Identify which cell holds the provided text, then report its [x, y] central coordinate. 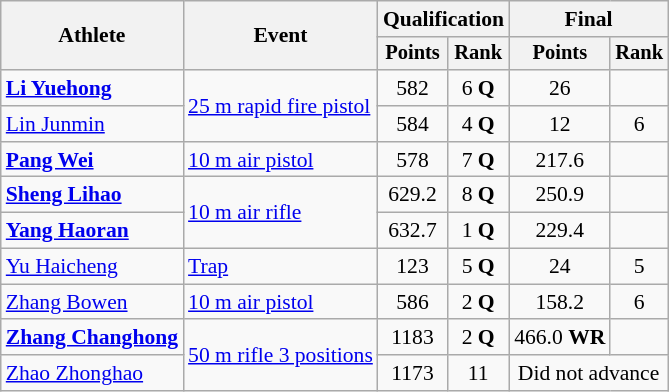
250.9 [560, 195]
Trap [280, 267]
Final [588, 19]
Yang Haoran [92, 231]
1173 [412, 373]
Zhang Changhong [92, 338]
8 Q [478, 195]
26 [560, 88]
5 Q [478, 267]
1183 [412, 338]
Did not advance [588, 373]
10 m air rifle [280, 212]
Lin Junmin [92, 124]
5 [639, 267]
12 [560, 124]
Pang Wei [92, 160]
229.4 [560, 231]
578 [412, 160]
25 m rapid fire pistol [280, 106]
50 m rifle 3 positions [280, 356]
217.6 [560, 160]
Zhao Zhonghao [92, 373]
466.0 WR [560, 338]
123 [412, 267]
11 [478, 373]
632.7 [412, 231]
Sheng Lihao [92, 195]
6 Q [478, 88]
7 Q [478, 160]
24 [560, 267]
629.2 [412, 195]
1 Q [478, 231]
586 [412, 302]
Zhang Bowen [92, 302]
4 Q [478, 124]
582 [412, 88]
584 [412, 124]
Athlete [92, 36]
Li Yuehong [92, 88]
Qualification [444, 19]
Event [280, 36]
158.2 [560, 302]
Yu Haicheng [92, 267]
